Capture the cell that displays the provided text and extract its (x, y) central coordinate. 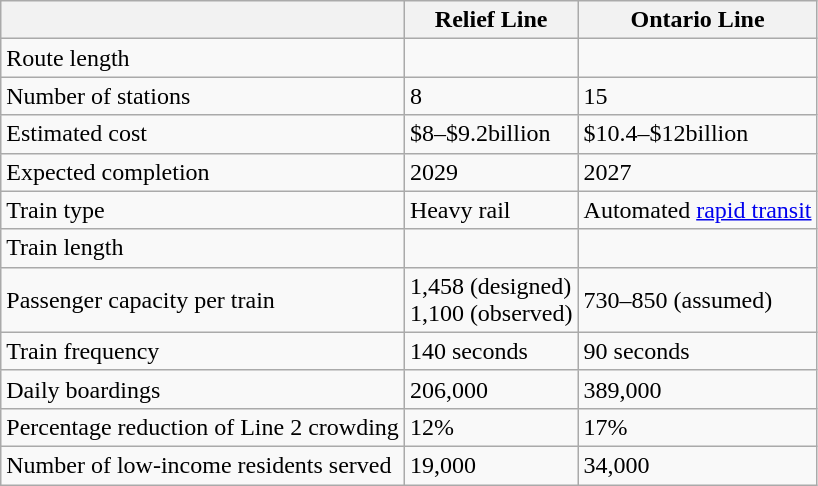
2027 (698, 172)
Percentage reduction of Line 2 crowding (203, 427)
8 (491, 96)
Passenger capacity per train (203, 300)
Expected completion (203, 172)
Number of stations (203, 96)
Train frequency (203, 351)
34,000 (698, 465)
389,000 (698, 389)
12% (491, 427)
Daily boardings (203, 389)
Number of low-income residents served (203, 465)
Route length (203, 58)
15 (698, 96)
90 seconds (698, 351)
$10.4–$12billion (698, 134)
Ontario Line (698, 20)
140 seconds (491, 351)
Estimated cost (203, 134)
1,458 (designed)1,100 (observed) (491, 300)
Automated rapid transit (698, 210)
730–850 (assumed) (698, 300)
17% (698, 427)
Relief Line (491, 20)
2029 (491, 172)
Train length (203, 248)
Train type (203, 210)
19,000 (491, 465)
206,000 (491, 389)
Heavy rail (491, 210)
$8–$9.2billion (491, 134)
